Capture the cell that displays the provided text and extract its [X, Y] central coordinate. 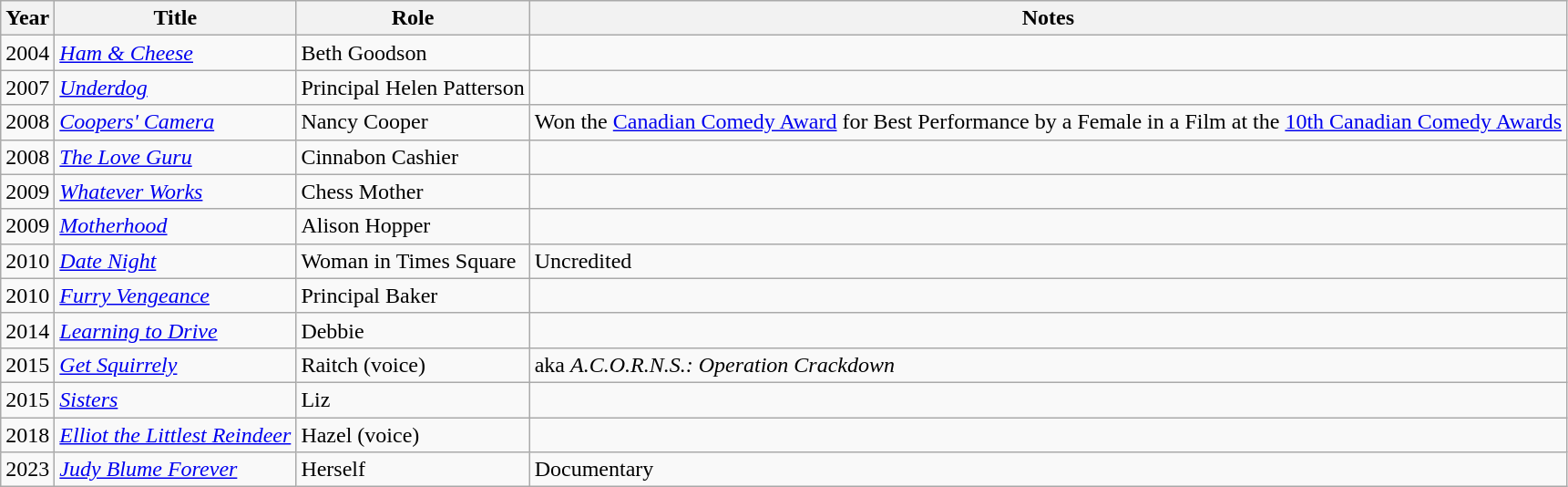
Documentary [1048, 470]
Furry Vengeance [175, 295]
Get Squirrely [175, 365]
Whatever Works [175, 192]
Learning to Drive [175, 330]
Ham & Cheese [175, 53]
The Love Guru [175, 157]
Alison Hopper [413, 226]
Title [175, 18]
2023 [27, 470]
Cinnabon Cashier [413, 157]
Sisters [175, 399]
Judy Blume Forever [175, 470]
aka A.C.O.R.N.S.: Operation Crackdown [1048, 365]
Hazel (voice) [413, 435]
Year [27, 18]
Coopers' Camera [175, 122]
Won the Canadian Comedy Award for Best Performance by a Female in a Film at the 10th Canadian Comedy Awards [1048, 122]
Uncredited [1048, 261]
Debbie [413, 330]
2014 [27, 330]
Motherhood [175, 226]
Chess Mother [413, 192]
Principal Baker [413, 295]
Underdog [175, 88]
Woman in Times Square [413, 261]
Notes [1048, 18]
2007 [27, 88]
Raitch (voice) [413, 365]
Liz [413, 399]
Date Night [175, 261]
2018 [27, 435]
Elliot the Littlest Reindeer [175, 435]
Beth Goodson [413, 53]
Herself [413, 470]
Role [413, 18]
2004 [27, 53]
Principal Helen Patterson [413, 88]
Nancy Cooper [413, 122]
